Provide the [x, y] coordinate of the cell's center where the given text is located.  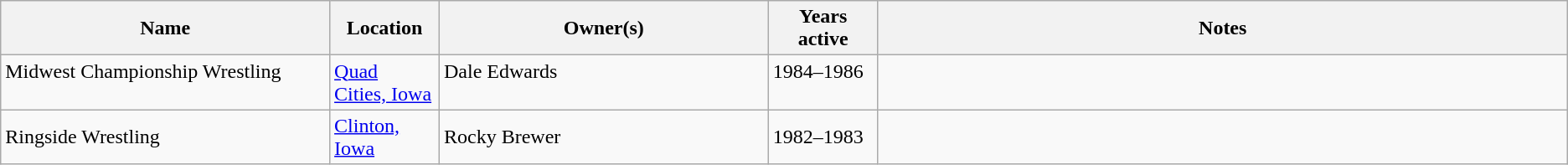
Name [166, 28]
Quad Cities, Iowa [385, 82]
1982–1983 [823, 137]
Rocky Brewer [603, 137]
1984–1986 [823, 82]
Clinton, Iowa [385, 137]
Notes [1223, 28]
Owner(s) [603, 28]
Years active [823, 28]
Dale Edwards [603, 82]
Midwest Championship Wrestling [166, 82]
Location [385, 28]
Ringside Wrestling [166, 137]
